Identify which cell holds the provided text, then report its (x, y) central coordinate. 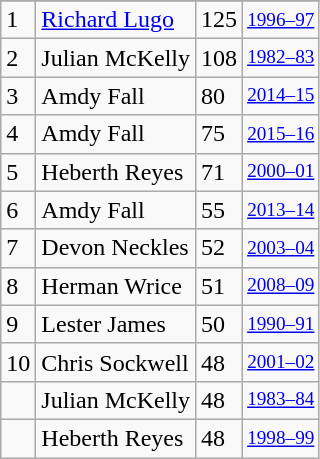
50 (220, 324)
3 (18, 96)
2003–04 (281, 248)
1 (18, 20)
2000–01 (281, 172)
5 (18, 172)
1983–84 (281, 400)
2014–15 (281, 96)
52 (220, 248)
71 (220, 172)
108 (220, 58)
80 (220, 96)
4 (18, 134)
9 (18, 324)
2013–14 (281, 210)
51 (220, 286)
2015–16 (281, 134)
8 (18, 286)
125 (220, 20)
1998–99 (281, 438)
Devon Neckles (116, 248)
1996–97 (281, 20)
1990–91 (281, 324)
2001–02 (281, 362)
75 (220, 134)
10 (18, 362)
2008–09 (281, 286)
7 (18, 248)
55 (220, 210)
6 (18, 210)
Chris Sockwell (116, 362)
Richard Lugo (116, 20)
Herman Wrice (116, 286)
1982–83 (281, 58)
2 (18, 58)
Lester James (116, 324)
